Pinpoint the cell where the given text exists, returning its [x, y] midpoint coordinate. 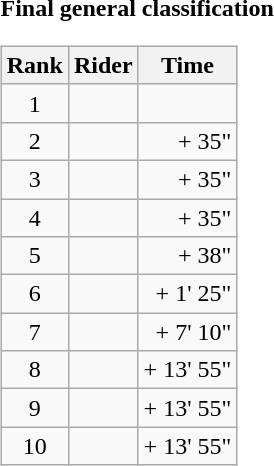
Time [188, 65]
1 [34, 103]
2 [34, 141]
4 [34, 217]
+ 7' 10" [188, 332]
8 [34, 370]
+ 38" [188, 256]
Rank [34, 65]
9 [34, 408]
3 [34, 179]
6 [34, 294]
Rider [103, 65]
+ 1' 25" [188, 294]
5 [34, 256]
7 [34, 332]
10 [34, 446]
